Capture the cell that displays the provided text and extract its (X, Y) central coordinate. 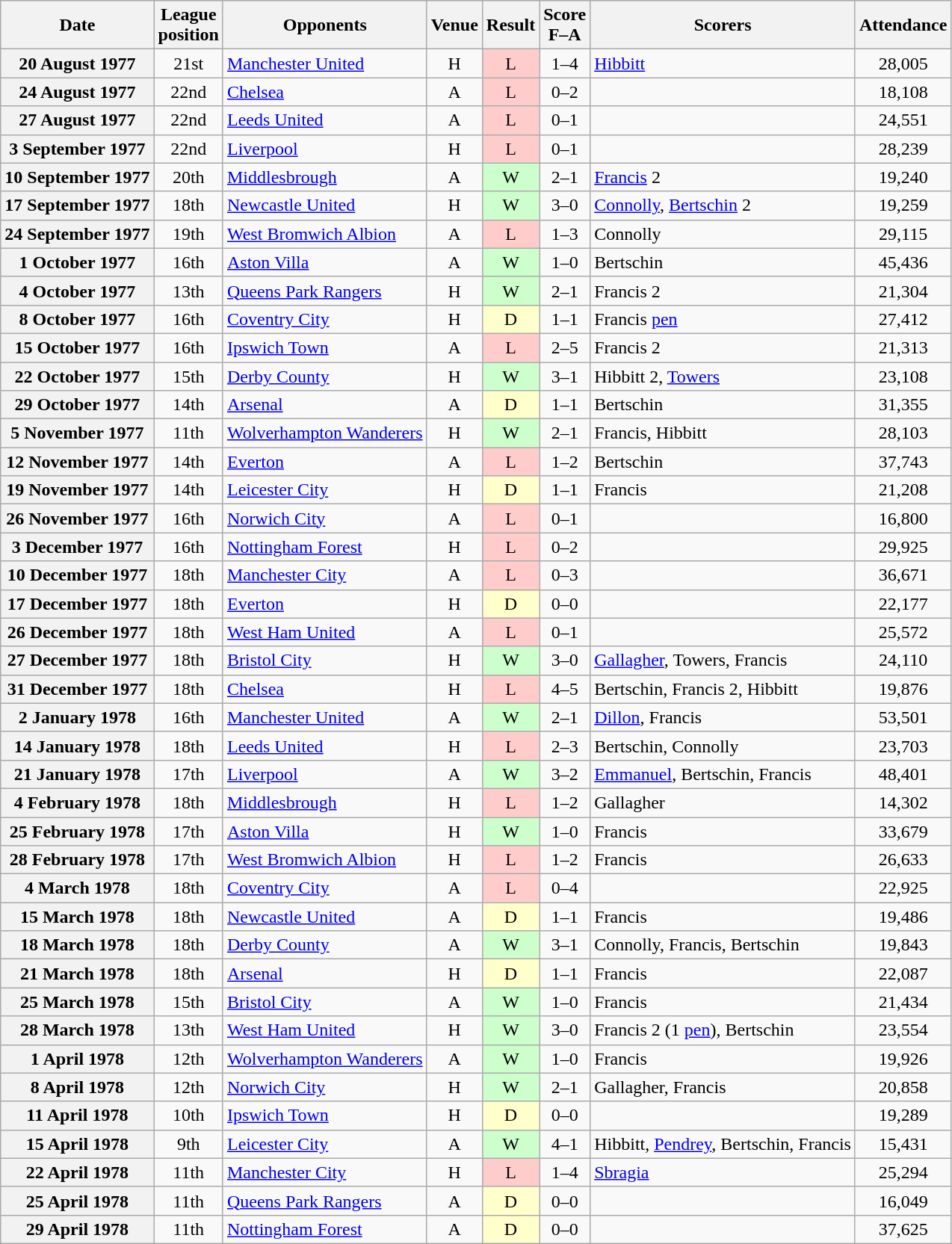
2 January 1978 (78, 717)
19,259 (903, 205)
4–5 (565, 689)
15 October 1977 (78, 347)
20,858 (903, 1087)
25,294 (903, 1172)
22 October 1977 (78, 376)
Bertschin, Connolly (723, 746)
2–5 (565, 347)
28,239 (903, 149)
28 March 1978 (78, 1030)
26 December 1977 (78, 632)
2–3 (565, 746)
21,304 (903, 291)
18,108 (903, 92)
Emmanuel, Bertschin, Francis (723, 774)
31 December 1977 (78, 689)
20 August 1977 (78, 64)
24 September 1977 (78, 234)
22,925 (903, 888)
Gallagher, Francis (723, 1087)
19,843 (903, 945)
11 April 1978 (78, 1115)
Scorers (723, 25)
23,703 (903, 746)
5 November 1977 (78, 433)
10th (188, 1115)
16,800 (903, 519)
Gallagher (723, 802)
21,208 (903, 490)
ScoreF–A (565, 25)
10 September 1977 (78, 177)
36,671 (903, 575)
25 February 1978 (78, 832)
4–1 (565, 1144)
9th (188, 1144)
37,625 (903, 1229)
31,355 (903, 405)
21,434 (903, 1002)
22,177 (903, 604)
21 March 1978 (78, 974)
17 December 1977 (78, 604)
18 March 1978 (78, 945)
0–3 (565, 575)
Gallagher, Towers, Francis (723, 660)
25 March 1978 (78, 1002)
20th (188, 177)
0–4 (565, 888)
22 April 1978 (78, 1172)
10 December 1977 (78, 575)
Bertschin, Francis 2, Hibbitt (723, 689)
24,551 (903, 120)
28,103 (903, 433)
23,554 (903, 1030)
21st (188, 64)
1 April 1978 (78, 1059)
45,436 (903, 262)
3 September 1977 (78, 149)
4 October 1977 (78, 291)
15 April 1978 (78, 1144)
8 April 1978 (78, 1087)
Attendance (903, 25)
24,110 (903, 660)
26,633 (903, 860)
16,049 (903, 1201)
Hibbitt, Pendrey, Bertschin, Francis (723, 1144)
1–3 (565, 234)
28 February 1978 (78, 860)
Francis pen (723, 319)
29 October 1977 (78, 405)
27 December 1977 (78, 660)
22,087 (903, 974)
19,926 (903, 1059)
1 October 1977 (78, 262)
3–2 (565, 774)
26 November 1977 (78, 519)
37,743 (903, 462)
29 April 1978 (78, 1229)
15,431 (903, 1144)
8 October 1977 (78, 319)
48,401 (903, 774)
14,302 (903, 802)
19th (188, 234)
19,876 (903, 689)
3 December 1977 (78, 547)
Hibbitt 2, Towers (723, 376)
17 September 1977 (78, 205)
Hibbitt (723, 64)
15 March 1978 (78, 917)
Venue (454, 25)
19,486 (903, 917)
Connolly (723, 234)
Date (78, 25)
Francis 2 (1 pen), Bertschin (723, 1030)
53,501 (903, 717)
Francis, Hibbitt (723, 433)
14 January 1978 (78, 746)
23,108 (903, 376)
33,679 (903, 832)
Sbragia (723, 1172)
19,289 (903, 1115)
19,240 (903, 177)
28,005 (903, 64)
Dillon, Francis (723, 717)
Result (510, 25)
25,572 (903, 632)
4 February 1978 (78, 802)
Connolly, Bertschin 2 (723, 205)
Opponents (324, 25)
27,412 (903, 319)
21,313 (903, 347)
25 April 1978 (78, 1201)
12 November 1977 (78, 462)
29,115 (903, 234)
4 March 1978 (78, 888)
19 November 1977 (78, 490)
21 January 1978 (78, 774)
Leagueposition (188, 25)
29,925 (903, 547)
Connolly, Francis, Bertschin (723, 945)
27 August 1977 (78, 120)
24 August 1977 (78, 92)
